Provide the (x, y) coordinate of the cell's center where the given text is located.  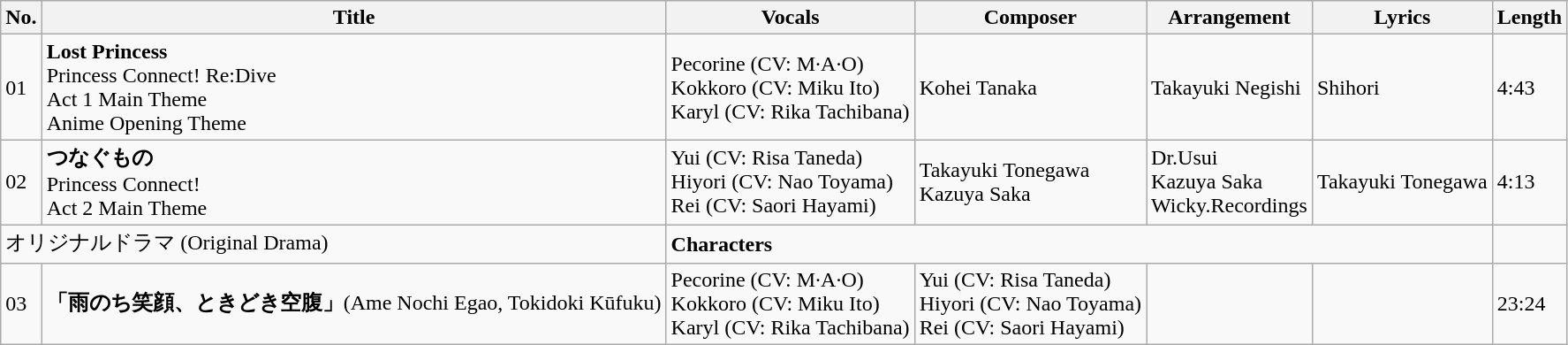
Length (1529, 18)
Characters (1079, 244)
Lyrics (1402, 18)
Kohei Tanaka (1030, 87)
Lost PrincessPrincess Connect! Re:DiveAct 1 Main ThemeAnime Opening Theme (353, 87)
Takayuki Negishi (1230, 87)
03 (21, 303)
Vocals (790, 18)
Takayuki TonegawaKazuya Saka (1030, 182)
4:13 (1529, 182)
「雨のち笑顔、ときどき空腹」(Ame Nochi Egao, Tokidoki Kūfuku) (353, 303)
Takayuki Tonegawa (1402, 182)
No. (21, 18)
23:24 (1529, 303)
つなぐものPrincess Connect!Act 2 Main Theme (353, 182)
Shihori (1402, 87)
オリジナルドラマ (Original Drama) (334, 244)
02 (21, 182)
Dr.UsuiKazuya SakaWicky.Recordings (1230, 182)
Composer (1030, 18)
4:43 (1529, 87)
01 (21, 87)
Title (353, 18)
Arrangement (1230, 18)
